Detect which cell encompasses the target text, then output its (x, y) center coordinate. 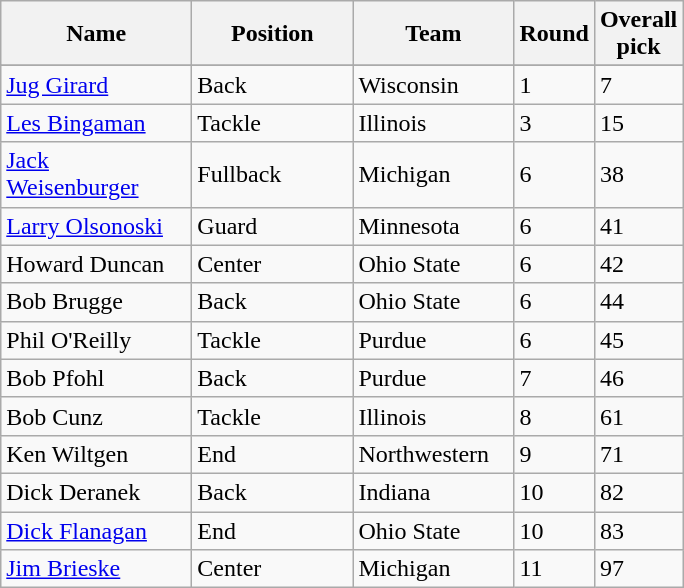
Jim Brieske (96, 569)
8 (554, 416)
82 (638, 492)
71 (638, 454)
Phil O'Reilly (96, 340)
38 (638, 174)
Bob Pfohl (96, 378)
9 (554, 454)
Fullback (272, 174)
Minnesota (434, 226)
Dick Deranek (96, 492)
Overall pick (638, 34)
Position (272, 34)
Ken Wiltgen (96, 454)
Guard (272, 226)
Howard Duncan (96, 264)
3 (554, 123)
44 (638, 302)
45 (638, 340)
Name (96, 34)
Larry Olsonoski (96, 226)
Bob Cunz (96, 416)
97 (638, 569)
42 (638, 264)
Jack Weisenburger (96, 174)
Wisconsin (434, 85)
61 (638, 416)
15 (638, 123)
Indiana (434, 492)
1 (554, 85)
Team (434, 34)
11 (554, 569)
Dick Flanagan (96, 531)
Round (554, 34)
46 (638, 378)
Northwestern (434, 454)
Bob Brugge (96, 302)
41 (638, 226)
Les Bingaman (96, 123)
Jug Girard (96, 85)
83 (638, 531)
